Capture the cell that displays the provided text and extract its (X, Y) central coordinate. 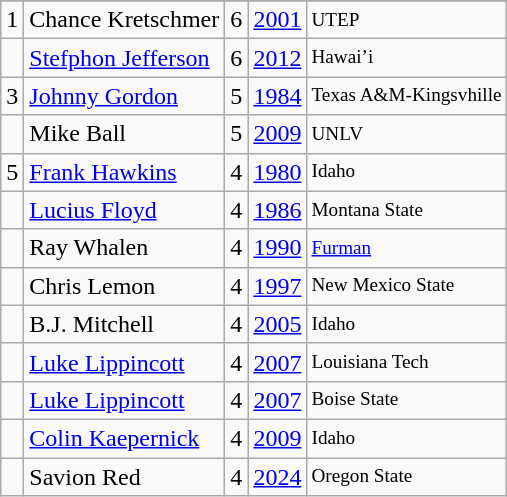
Mike Ball (124, 134)
New Mexico State (406, 286)
1980 (278, 172)
1997 (278, 286)
1984 (278, 96)
Oregon State (406, 477)
Chance Kretschmer (124, 20)
Lucius Floyd (124, 210)
3 (12, 96)
1986 (278, 210)
UTEP (406, 20)
Stefphon Jefferson (124, 58)
Montana State (406, 210)
Ray Whalen (124, 248)
UNLV (406, 134)
Chris Lemon (124, 286)
Frank Hawkins (124, 172)
2001 (278, 20)
Louisiana Tech (406, 362)
2012 (278, 58)
1 (12, 20)
1990 (278, 248)
Texas A&M-Kingsvhille (406, 96)
Savion Red (124, 477)
B.J. Mitchell (124, 324)
Hawai’i (406, 58)
2005 (278, 324)
Boise State (406, 400)
Johnny Gordon (124, 96)
Colin Kaepernick (124, 438)
2024 (278, 477)
Furman (406, 248)
